Output the [x, y] coordinate of the center of the cell containing the given text.  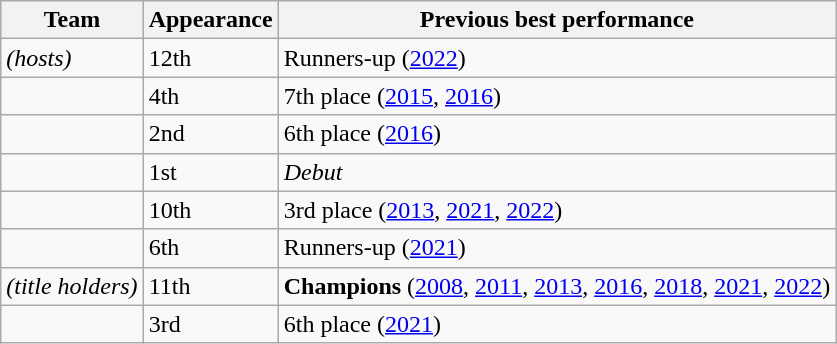
12th [210, 58]
4th [210, 96]
Previous best performance [557, 20]
(title holders) [72, 286]
Team [72, 20]
Debut [557, 172]
6th place (2021) [557, 324]
7th place (2015, 2016) [557, 96]
6th [210, 248]
Appearance [210, 20]
Champions (2008, 2011, 2013, 2016, 2018, 2021, 2022) [557, 286]
6th place (2016) [557, 134]
Runners-up (2021) [557, 248]
10th [210, 210]
3rd place (2013, 2021, 2022) [557, 210]
2nd [210, 134]
3rd [210, 324]
Runners-up (2022) [557, 58]
1st [210, 172]
(hosts) [72, 58]
11th [210, 286]
